Determine the [X, Y] coordinate at the center of the cell enclosing the given text.  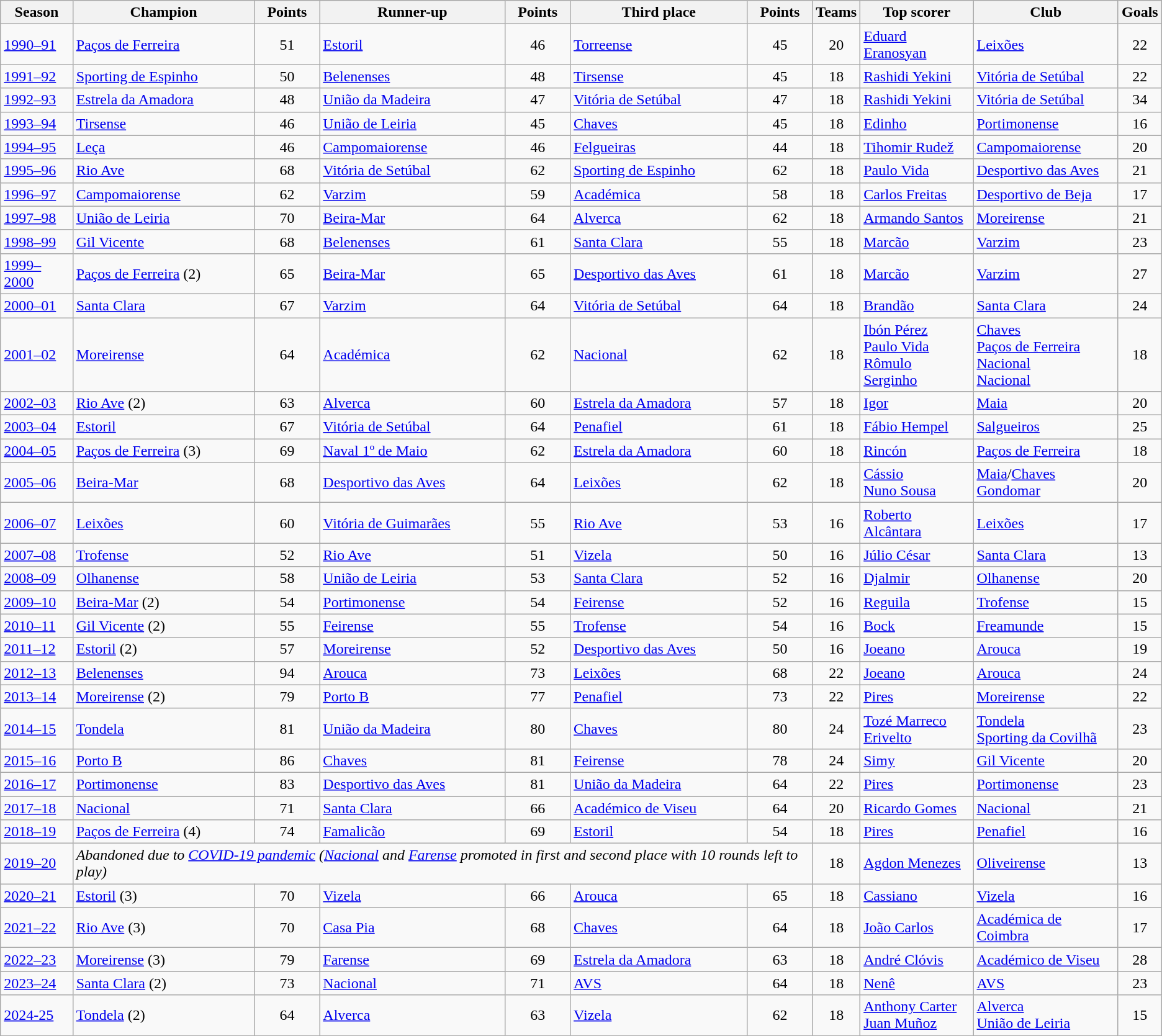
Moreirense (2) [164, 696]
Season [37, 12]
AlvercaUnião de Leiria [1045, 1016]
Teams [837, 12]
Armando Santos [917, 218]
Casa Pia [412, 927]
Roberto Alcântara [917, 523]
27 [1140, 273]
Abandoned due to COVID-19 pandemic (Nacional and Farense promoted in first and second place with 10 rounds left to play) [443, 864]
2020–21 [37, 896]
André Clóvis [917, 960]
1993–94 [37, 124]
2010–11 [37, 626]
Anthony Carter Juan Muñoz [917, 1016]
34 [1140, 100]
25 [1140, 427]
Torreense [659, 45]
1998–99 [37, 241]
1996–97 [37, 194]
Club [1045, 12]
Leça [164, 147]
Top scorer [917, 12]
Reguila [917, 602]
94 [287, 673]
1990–91 [37, 45]
Carlos Freitas [917, 194]
Eduard Eranosyan [917, 45]
1997–98 [37, 218]
Santa Clara (2) [164, 983]
28 [1140, 960]
2024-25 [37, 1016]
Paços de Ferreira (4) [164, 832]
Tondela [164, 729]
2002–03 [37, 403]
Beira-Mar (2) [164, 602]
2004–05 [37, 451]
Simy [917, 760]
2006–07 [37, 523]
Ibón Pérez Paulo Vida Rômulo Serginho [917, 355]
2018–19 [37, 832]
2014–15 [37, 729]
83 [287, 784]
Paços de Ferreira (3) [164, 451]
João Carlos [917, 927]
2019–20 [37, 864]
Naval 1º de Maio [412, 451]
2011–12 [37, 649]
Ricardo Gomes [917, 808]
1999–2000 [37, 273]
Paulo Vida [917, 171]
Goals [1140, 12]
2009–10 [37, 602]
2005–06 [37, 483]
ChavesPaços de FerreiraNacionalNacional [1045, 355]
Desportivo de Beja [1045, 194]
2017–18 [37, 808]
Felgueiras [659, 147]
1992–93 [37, 100]
Paços de Ferreira (2) [164, 273]
TondelaSporting da Covilhã [1045, 729]
Farense [412, 960]
Tozé Marreco Erivelto [917, 729]
Maia [1045, 403]
59 [538, 194]
2001–02 [37, 355]
2015–16 [37, 760]
Rio Ave (2) [164, 403]
Gil Vicente (2) [164, 626]
77 [538, 696]
Igor [917, 403]
Bock [917, 626]
Estoril (3) [164, 896]
1994–95 [37, 147]
Cássio Nuno Sousa [917, 483]
Famalicão [412, 832]
2008–09 [37, 579]
Runner-up [412, 12]
Agdon Menezes [917, 864]
Freamunde [1045, 626]
2023–24 [37, 983]
2003–04 [37, 427]
Brandão [917, 305]
Nenê [917, 983]
1995–96 [37, 171]
2012–13 [37, 673]
2021–22 [37, 927]
Moreirense (3) [164, 960]
2000–01 [37, 305]
Salgueiros [1045, 427]
Júlio César [917, 555]
78 [780, 760]
Champion [164, 12]
Oliveirense [1045, 864]
Rio Ave (3) [164, 927]
2016–17 [37, 784]
86 [287, 760]
Académica de Coimbra [1045, 927]
Maia/ChavesGondomar [1045, 483]
1991–92 [37, 76]
Estoril (2) [164, 649]
2022–23 [37, 960]
Third place [659, 12]
Djalmir [917, 579]
44 [780, 147]
19 [1140, 649]
Cassiano [917, 896]
Fábio Hempel [917, 427]
2013–14 [37, 696]
Rincón [917, 451]
Vitória de Guimarães [412, 523]
Edinho [917, 124]
Tihomir Rudež [917, 147]
2007–08 [37, 555]
Tondela (2) [164, 1016]
74 [287, 832]
